Return the [X, Y] coordinate for the center point of the cell that contains the specified text.  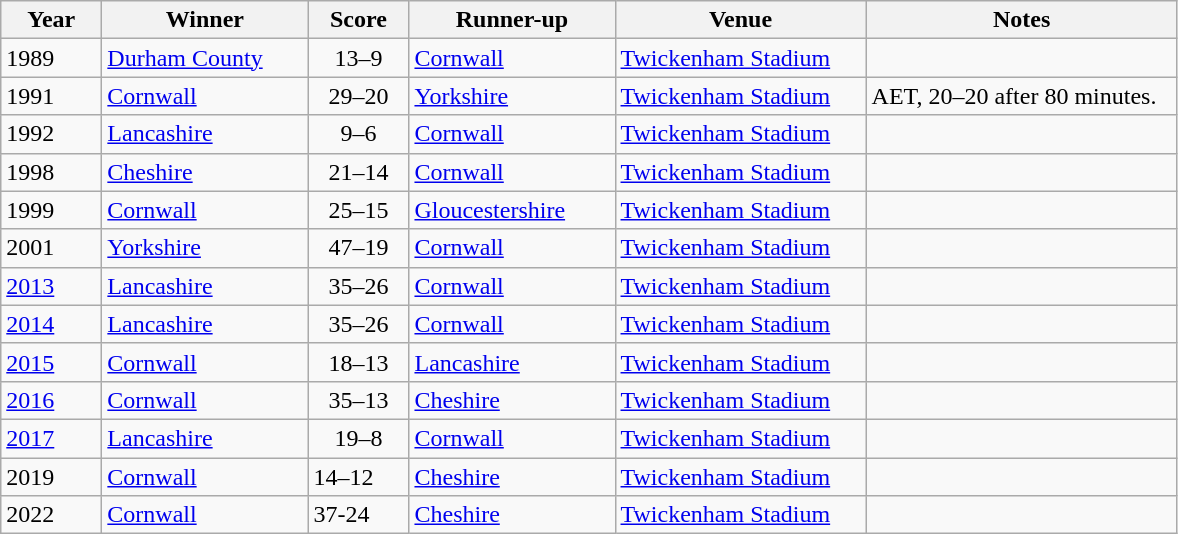
21–14 [358, 172]
2014 [52, 324]
14–12 [358, 477]
1999 [52, 210]
19–8 [358, 438]
Durham County [205, 58]
1998 [52, 172]
1992 [52, 134]
13–9 [358, 58]
2017 [52, 438]
2016 [52, 400]
47–19 [358, 248]
18–13 [358, 362]
2015 [52, 362]
Year [52, 20]
25–15 [358, 210]
Venue [740, 20]
35–13 [358, 400]
Winner [205, 20]
2001 [52, 248]
2013 [52, 286]
Score [358, 20]
2019 [52, 477]
29–20 [358, 96]
Notes [1022, 20]
Gloucestershire [512, 210]
37-24 [358, 515]
AET, 20–20 after 80 minutes. [1022, 96]
1989 [52, 58]
9–6 [358, 134]
Runner-up [512, 20]
1991 [52, 96]
2022 [52, 515]
